For the text-containing cell, return its midpoint in [X, Y] coordinate format. 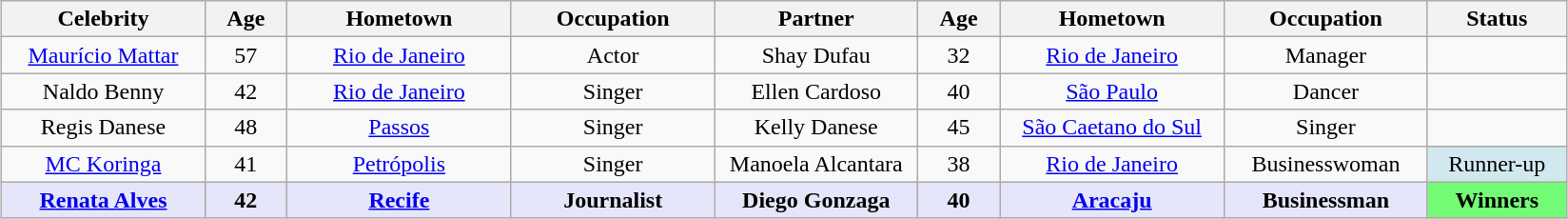
Diego Gonzaga [816, 200]
Businessman [1326, 200]
38 [959, 164]
32 [959, 55]
57 [245, 55]
45 [959, 128]
Manager [1326, 55]
Shay Dufau [816, 55]
Celebrity [104, 19]
41 [245, 164]
Manoela Alcantara [816, 164]
São Caetano do Sul [1112, 128]
Businesswoman [1326, 164]
Journalist [613, 200]
Maurício Mattar [104, 55]
Actor [613, 55]
Recife [399, 200]
Status [1497, 19]
Passos [399, 128]
Naldo Benny [104, 91]
Dancer [1326, 91]
Kelly Danese [816, 128]
Regis Danese [104, 128]
48 [245, 128]
Runner-up [1497, 164]
Partner [816, 19]
Aracaju [1112, 200]
Winners [1497, 200]
MC Koringa [104, 164]
São Paulo [1112, 91]
Petrópolis [399, 164]
Renata Alves [104, 200]
Ellen Cardoso [816, 91]
